Determine the [x, y] coordinate at the center of the cell enclosing the given text.  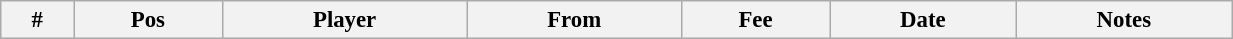
From [574, 20]
Fee [755, 20]
# [38, 20]
Notes [1124, 20]
Date [923, 20]
Player [344, 20]
Pos [148, 20]
